Determine the [X, Y] coordinate at the center of the cell enclosing the given text.  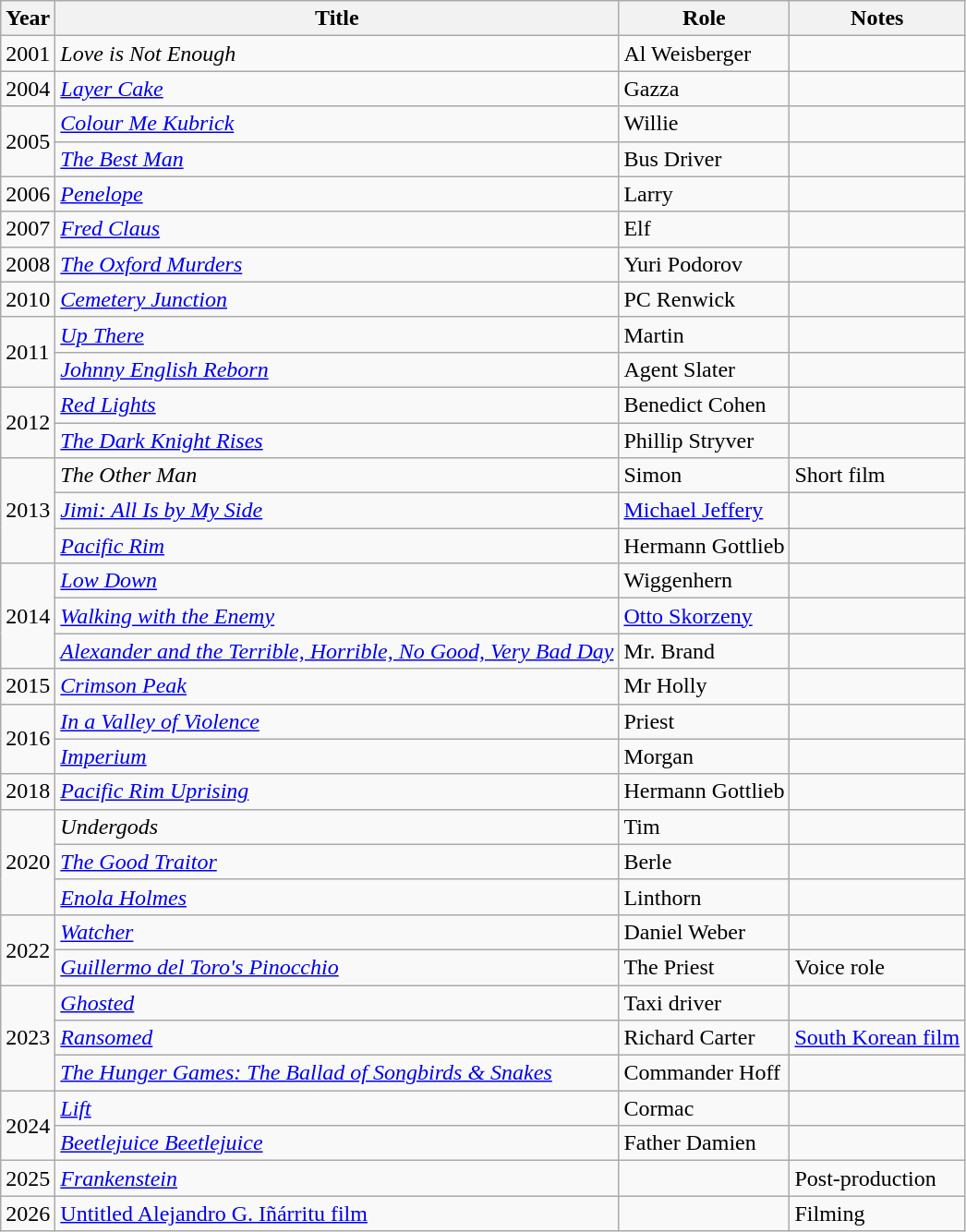
Filming [877, 1214]
2004 [28, 89]
2015 [28, 686]
Enola Holmes [337, 897]
South Korean film [877, 1038]
In a Valley of Violence [337, 721]
The Dark Knight Rises [337, 441]
Simon [704, 476]
2001 [28, 54]
The Best Man [337, 159]
Cormac [704, 1108]
Martin [704, 334]
Beetlejuice Beetlejuice [337, 1143]
2010 [28, 299]
2026 [28, 1214]
Red Lights [337, 405]
2013 [28, 511]
Elf [704, 229]
PC Renwick [704, 299]
Notes [877, 18]
Pacific Rim Uprising [337, 791]
Bus Driver [704, 159]
2012 [28, 422]
Michael Jeffery [704, 511]
Walking with the Enemy [337, 616]
Title [337, 18]
Colour Me Kubrick [337, 124]
Benedict Cohen [704, 405]
Love is Not Enough [337, 54]
2005 [28, 141]
The Priest [704, 967]
2024 [28, 1126]
Penelope [337, 194]
Jimi: All Is by My Side [337, 511]
The Good Traitor [337, 862]
Mr. Brand [704, 651]
Frankenstein [337, 1178]
Phillip Stryver [704, 441]
Short film [877, 476]
2008 [28, 264]
Otto Skorzeny [704, 616]
Willie [704, 124]
The Hunger Games: The Ballad of Songbirds & Snakes [337, 1073]
Daniel Weber [704, 932]
Year [28, 18]
Johnny English Reborn [337, 369]
Tim [704, 827]
Low Down [337, 581]
Larry [704, 194]
Watcher [337, 932]
Crimson Peak [337, 686]
Gazza [704, 89]
Ghosted [337, 1002]
Pacific Rim [337, 546]
The Oxford Murders [337, 264]
Role [704, 18]
2025 [28, 1178]
Yuri Podorov [704, 264]
Commander Hoff [704, 1073]
2006 [28, 194]
Undergods [337, 827]
Father Damien [704, 1143]
Guillermo del Toro's Pinocchio [337, 967]
Layer Cake [337, 89]
Voice role [877, 967]
2011 [28, 352]
Agent Slater [704, 369]
Priest [704, 721]
Richard Carter [704, 1038]
2016 [28, 739]
Lift [337, 1108]
2014 [28, 616]
Fred Claus [337, 229]
Taxi driver [704, 1002]
Al Weisberger [704, 54]
2023 [28, 1037]
Imperium [337, 756]
Mr Holly [704, 686]
Alexander and the Terrible, Horrible, No Good, Very Bad Day [337, 651]
2018 [28, 791]
Berle [704, 862]
2007 [28, 229]
Wiggenhern [704, 581]
Untitled Alejandro G. Iñárritu film [337, 1214]
2022 [28, 949]
The Other Man [337, 476]
Ransomed [337, 1038]
2020 [28, 862]
Post-production [877, 1178]
Up There [337, 334]
Cemetery Junction [337, 299]
Morgan [704, 756]
Linthorn [704, 897]
